Return the [X, Y] coordinate for the center point of the cell that contains the specified text.  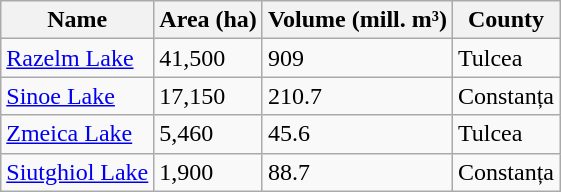
909 [357, 58]
Name [78, 20]
1,900 [208, 172]
5,460 [208, 134]
17,150 [208, 96]
88.7 [357, 172]
210.7 [357, 96]
Sinoe Lake [78, 96]
Zmeica Lake [78, 134]
41,500 [208, 58]
Volume (mill. m³) [357, 20]
Area (ha) [208, 20]
Razelm Lake [78, 58]
County [506, 20]
Siutghiol Lake [78, 172]
45.6 [357, 134]
